Return the (X, Y) coordinate for the center point of the cell that contains the specified text.  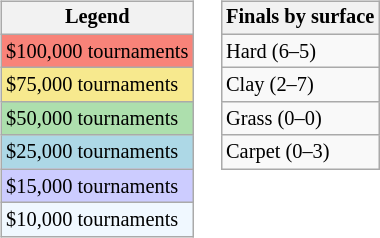
Legend (97, 18)
$100,000 tournaments (97, 51)
$25,000 tournaments (97, 152)
Carpet (0–3) (300, 152)
$50,000 tournaments (97, 119)
Clay (2–7) (300, 85)
$15,000 tournaments (97, 186)
Finals by surface (300, 18)
$75,000 tournaments (97, 85)
Hard (6–5) (300, 51)
$10,000 tournaments (97, 220)
Grass (0–0) (300, 119)
